Pinpoint the cell where the given text exists, returning its [X, Y] midpoint coordinate. 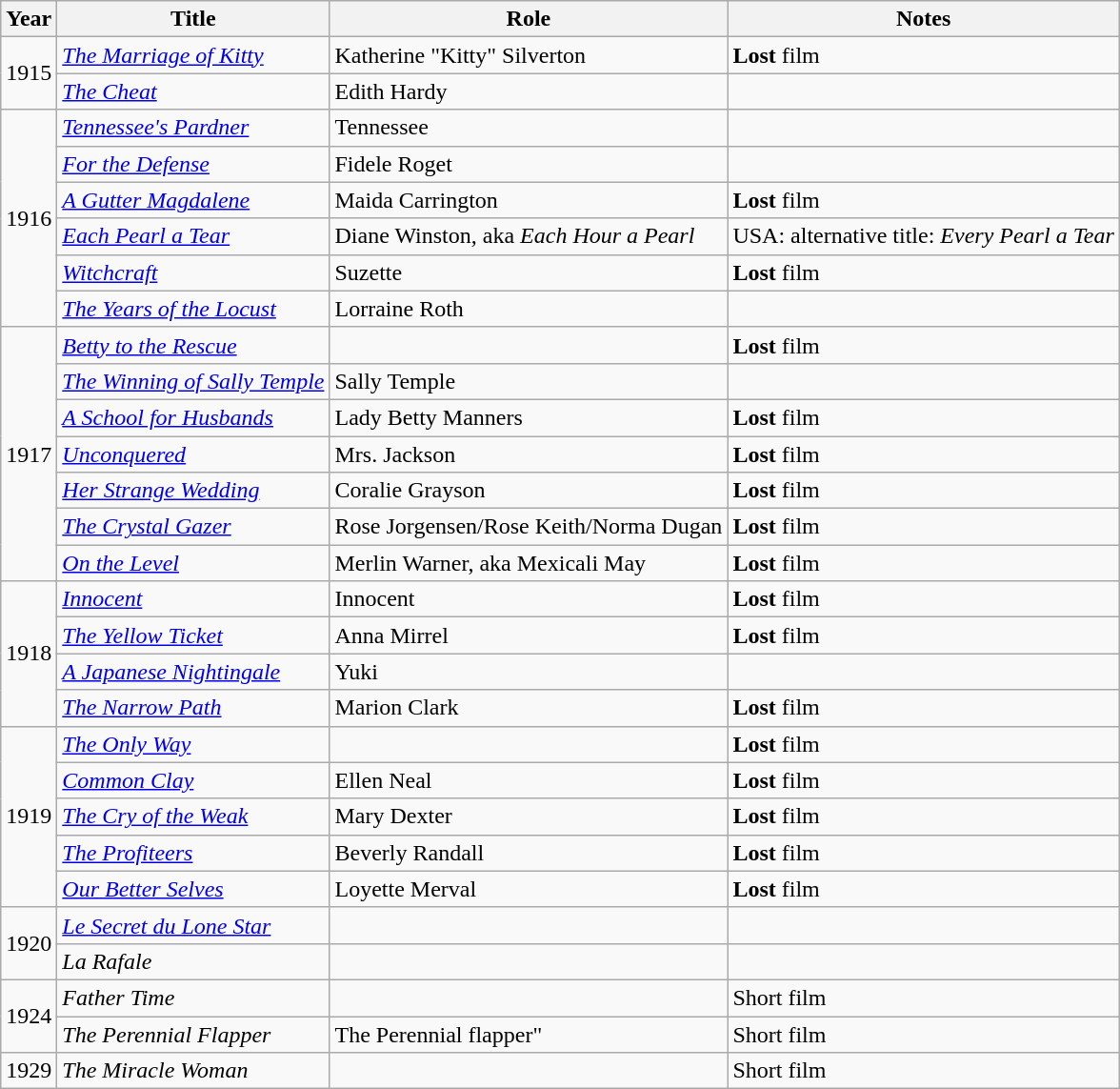
Marion Clark [529, 708]
Notes [924, 19]
Edith Hardy [529, 91]
1916 [29, 218]
1918 [29, 654]
Mary Dexter [529, 817]
The Perennial Flapper [193, 1034]
Tennessee's Pardner [193, 128]
On the Level [193, 563]
The Narrow Path [193, 708]
Role [529, 19]
1917 [29, 454]
The Marriage of Kitty [193, 55]
Her Strange Wedding [193, 491]
The Only Way [193, 744]
The Miracle Woman [193, 1071]
1920 [29, 943]
The Years of the Locust [193, 309]
Lady Betty Manners [529, 417]
Anna Mirrel [529, 635]
The Perennial flapper" [529, 1034]
Betty to the Rescue [193, 345]
Rose Jorgensen/Rose Keith/Norma Dugan [529, 527]
Katherine "Kitty" Silverton [529, 55]
A School for Husbands [193, 417]
Sally Temple [529, 381]
1919 [29, 817]
Father Time [193, 998]
The Cheat [193, 91]
The Profiteers [193, 853]
Fidele Roget [529, 164]
The Crystal Gazer [193, 527]
Mrs. Jackson [529, 454]
The Cry of the Weak [193, 817]
1915 [29, 73]
Loyette Merval [529, 889]
La Rafale [193, 961]
1924 [29, 1016]
Yuki [529, 672]
USA: alternative title: Every Pearl a Tear [924, 236]
Ellen Neal [529, 780]
Common Clay [193, 780]
The Winning of Sally Temple [193, 381]
Each Pearl a Tear [193, 236]
For the Defense [193, 164]
Suzette [529, 272]
1929 [29, 1071]
Tennessee [529, 128]
Maida Carrington [529, 200]
Diane Winston, aka Each Hour a Pearl [529, 236]
A Japanese Nightingale [193, 672]
Merlin Warner, aka Mexicali May [529, 563]
Beverly Randall [529, 853]
Title [193, 19]
Our Better Selves [193, 889]
Unconquered [193, 454]
Year [29, 19]
Coralie Grayson [529, 491]
A Gutter Magdalene [193, 200]
The Yellow Ticket [193, 635]
Le Secret du Lone Star [193, 925]
Lorraine Roth [529, 309]
Witchcraft [193, 272]
